Provide the (X, Y) coordinate of the cell's center where the given text is located.  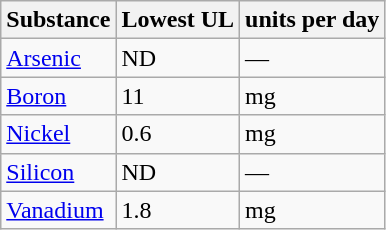
Silicon (58, 172)
Nickel (58, 134)
1.8 (178, 210)
Substance (58, 20)
Lowest UL (178, 20)
Vanadium (58, 210)
0.6 (178, 134)
Arsenic (58, 58)
11 (178, 96)
units per day (312, 20)
Boron (58, 96)
